Locate the cell with the specified text and output its (x, y) center coordinate. 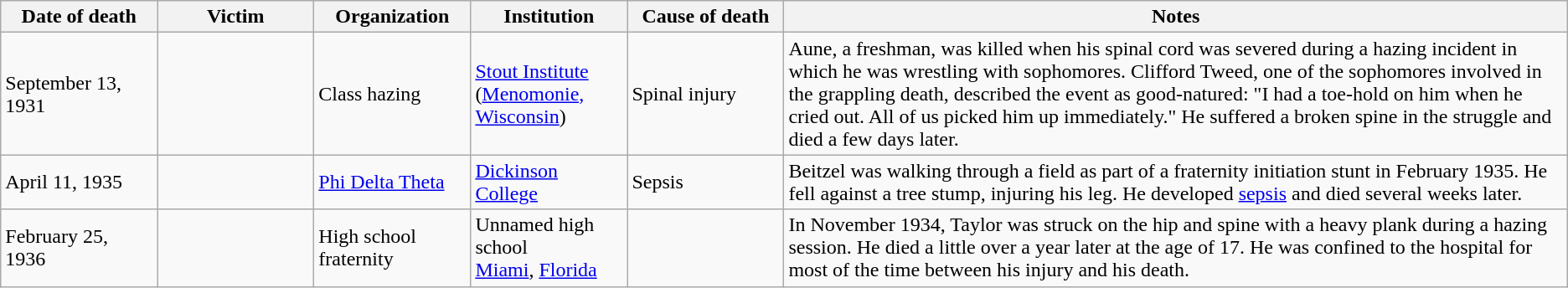
Phi Delta Theta (392, 183)
September 13, 1931 (79, 94)
February 25, 1936 (79, 248)
Cause of death (705, 17)
Date of death (79, 17)
Sepsis (705, 183)
Spinal injury (705, 94)
High school fraternity (392, 248)
April 11, 1935 (79, 183)
Notes (1176, 17)
Unnamed high schoolMiami, Florida (549, 248)
Class hazing (392, 94)
Organization (392, 17)
Institution (549, 17)
Stout Institute(Menomonie, Wisconsin) (549, 94)
Victim (236, 17)
Dickinson College (549, 183)
